Detect which cell encompasses the target text, then output its [x, y] center coordinate. 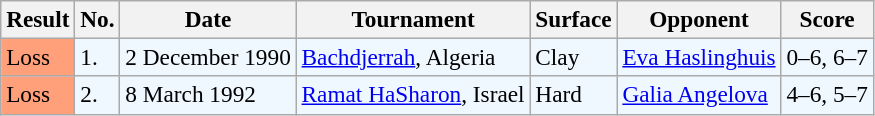
Score [827, 19]
No. [98, 19]
Ramat HaSharon, Israel [413, 95]
Hard [574, 95]
Eva Haslinghuis [699, 57]
0–6, 6–7 [827, 57]
1. [98, 57]
Date [208, 19]
Bachdjerrah, Algeria [413, 57]
Surface [574, 19]
Result [38, 19]
4–6, 5–7 [827, 95]
Opponent [699, 19]
2 December 1990 [208, 57]
8 March 1992 [208, 95]
Galia Angelova [699, 95]
2. [98, 95]
Tournament [413, 19]
Clay [574, 57]
